Return the (x, y) coordinate for the center point of the cell that contains the specified text.  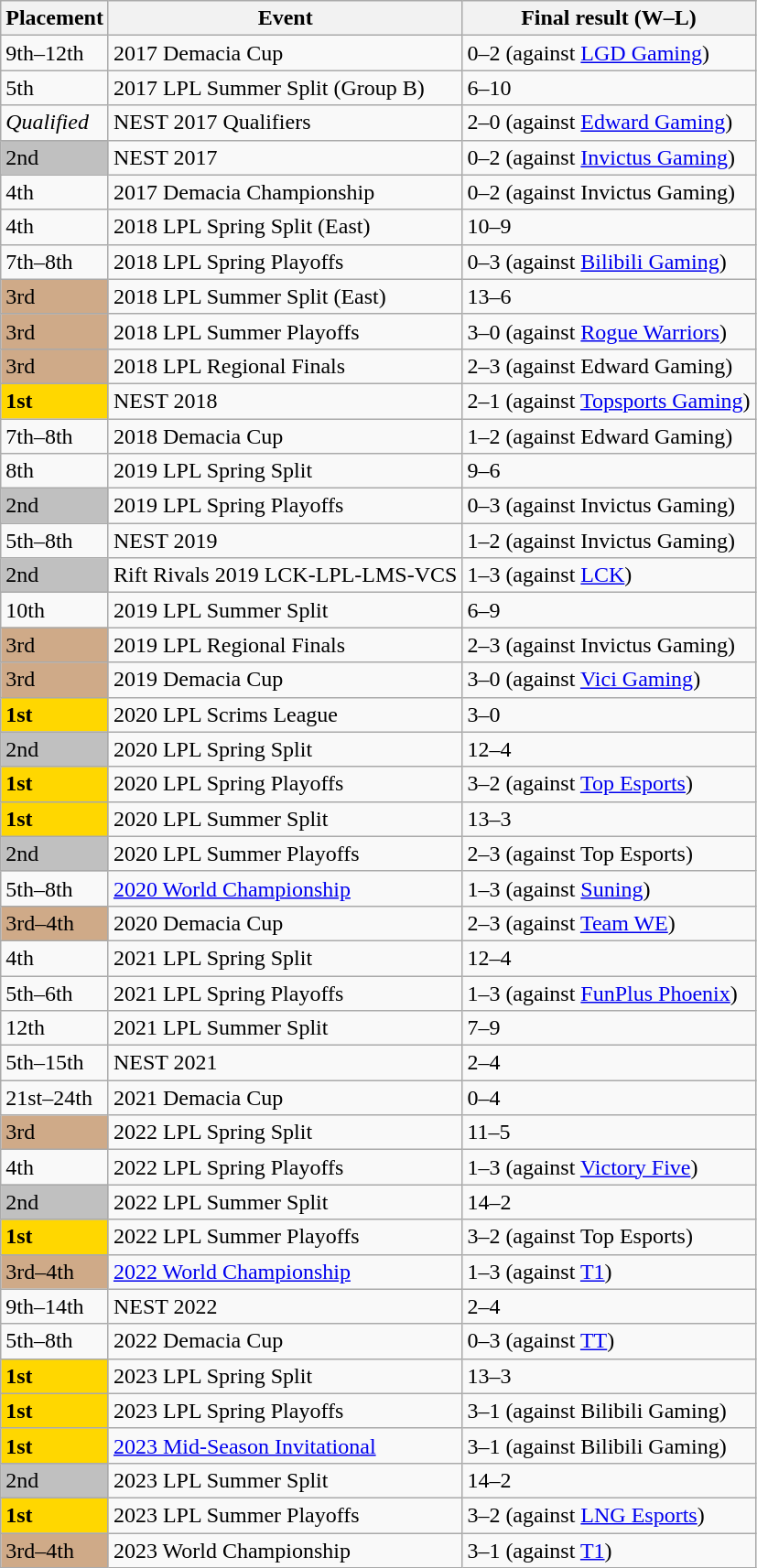
2023 LPL Spring Split (285, 1376)
5th–15th (55, 1063)
2022 Demacia Cup (285, 1341)
12th (55, 1028)
2018 LPL Spring Playoffs (285, 262)
5th (55, 88)
6–9 (609, 610)
10th (55, 610)
8th (55, 471)
1–3 (against FunPlus Phoenix) (609, 993)
3–1 (against T1) (609, 1551)
2022 LPL Spring Split (285, 1133)
2019 LPL Spring Playoffs (285, 506)
1–3 (against Victory Five) (609, 1167)
5th–6th (55, 993)
2020 LPL Spring Split (285, 749)
2020 LPL Spring Playoffs (285, 784)
1–2 (against Invictus Gaming) (609, 541)
2020 LPL Scrims League (285, 714)
Event (285, 18)
1–3 (against Suning) (609, 888)
2021 Demacia Cup (285, 1098)
13–6 (609, 296)
2023 LPL Summer Playoffs (285, 1515)
6–10 (609, 88)
3–0 (609, 714)
0–4 (609, 1098)
0–3 (against Bilibili Gaming) (609, 262)
2017 Demacia Championship (285, 192)
2018 Demacia Cup (285, 436)
2020 Demacia Cup (285, 923)
3–0 (against Rogue Warriors) (609, 331)
NEST 2017 (285, 157)
3–0 (against Vici Gaming) (609, 680)
NEST 2019 (285, 541)
2020 World Championship (285, 888)
2017 Demacia Cup (285, 53)
2019 LPL Summer Split (285, 610)
Final result (W–L) (609, 18)
2019 LPL Regional Finals (285, 645)
10–9 (609, 227)
1–3 (against LCK) (609, 575)
NEST 2022 (285, 1306)
Qualified (55, 123)
0–3 (against Invictus Gaming) (609, 506)
1–2 (against Edward Gaming) (609, 436)
21st–24th (55, 1098)
9–6 (609, 471)
11–5 (609, 1133)
2–1 (against Topsports Gaming) (609, 401)
NEST 2021 (285, 1063)
2023 World Championship (285, 1551)
Placement (55, 18)
2020 LPL Summer Playoffs (285, 854)
2019 Demacia Cup (285, 680)
2022 World Championship (285, 1272)
2–0 (against Edward Gaming) (609, 123)
2021 LPL Summer Split (285, 1028)
9th–14th (55, 1306)
2022 LPL Summer Split (285, 1202)
2–3 (against Edward Gaming) (609, 366)
2018 LPL Summer Split (East) (285, 296)
9th–12th (55, 53)
2018 LPL Spring Split (East) (285, 227)
NEST 2017 Qualifiers (285, 123)
2019 LPL Spring Split (285, 471)
3–2 (against LNG Esports) (609, 1515)
2020 LPL Summer Split (285, 819)
2018 LPL Regional Finals (285, 366)
2–3 (against Top Esports) (609, 854)
2023 Mid-Season Invitational (285, 1445)
0–3 (against TT) (609, 1341)
7–9 (609, 1028)
2017 LPL Summer Split (Group B) (285, 88)
2022 LPL Summer Playoffs (285, 1237)
2023 LPL Spring Playoffs (285, 1411)
1–3 (against T1) (609, 1272)
2–3 (against Invictus Gaming) (609, 645)
NEST 2018 (285, 401)
2023 LPL Summer Split (285, 1480)
2021 LPL Spring Split (285, 958)
2–3 (against Team WE) (609, 923)
0–2 (against LGD Gaming) (609, 53)
2018 LPL Summer Playoffs (285, 331)
Rift Rivals 2019 LCK-LPL-LMS-VCS (285, 575)
2022 LPL Spring Playoffs (285, 1167)
2021 LPL Spring Playoffs (285, 993)
